For the text-containing cell, return its midpoint in (x, y) coordinate format. 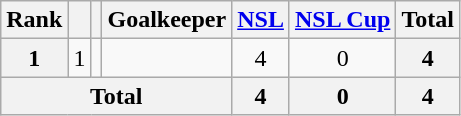
Goalkeeper (167, 20)
NSL (261, 20)
Rank (34, 20)
NSL Cup (342, 20)
